Find where the given text appears and provide that cell's center as (X, Y) coordinate. 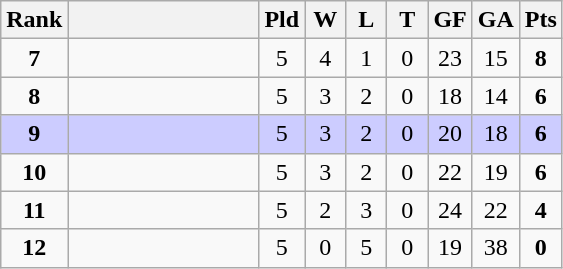
12 (34, 248)
9 (34, 134)
11 (34, 210)
Pld (282, 20)
Pts (540, 20)
1 (366, 58)
T (408, 20)
W (326, 20)
38 (496, 248)
GF (450, 20)
20 (450, 134)
14 (496, 96)
Rank (34, 20)
7 (34, 58)
L (366, 20)
GA (496, 20)
15 (496, 58)
24 (450, 210)
23 (450, 58)
10 (34, 172)
